Identify which cell holds the provided text, then report its (x, y) central coordinate. 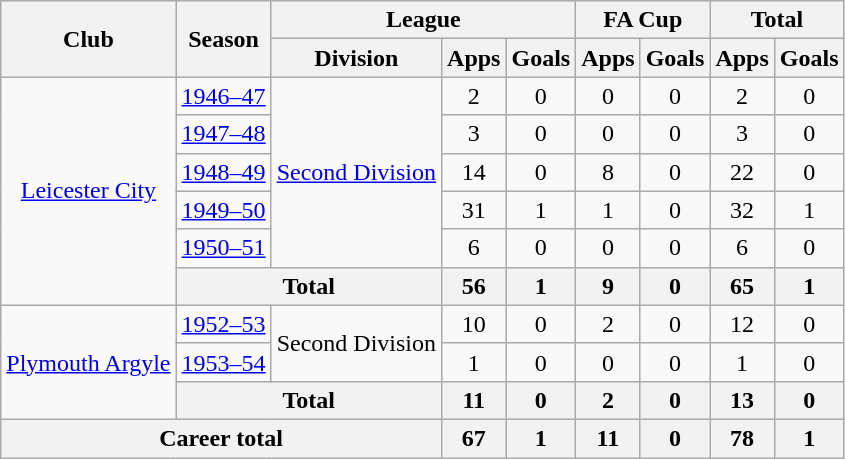
10 (474, 324)
1946–47 (224, 96)
1950–51 (224, 248)
1949–50 (224, 210)
Season (224, 39)
1948–49 (224, 172)
14 (474, 172)
31 (474, 210)
32 (742, 210)
1953–54 (224, 362)
1952–53 (224, 324)
8 (608, 172)
13 (742, 400)
1947–48 (224, 134)
Division (356, 58)
Career total (222, 438)
56 (474, 286)
Club (88, 39)
78 (742, 438)
65 (742, 286)
12 (742, 324)
FA Cup (643, 20)
Leicester City (88, 191)
9 (608, 286)
Plymouth Argyle (88, 362)
League (424, 20)
22 (742, 172)
67 (474, 438)
